Detect which cell encompasses the target text, then output its [X, Y] center coordinate. 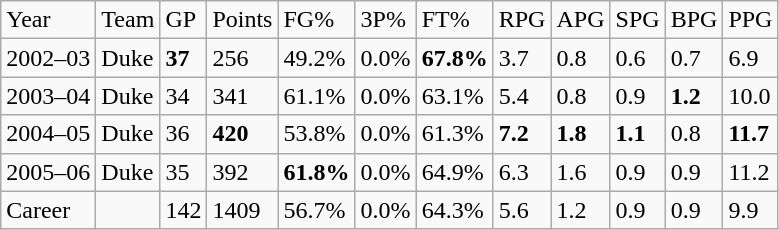
APG [580, 20]
67.8% [454, 58]
FT% [454, 20]
Team [128, 20]
2005–06 [48, 172]
64.3% [454, 210]
9.9 [750, 210]
RPG [522, 20]
63.1% [454, 96]
34 [184, 96]
341 [242, 96]
61.8% [316, 172]
10.0 [750, 96]
5.4 [522, 96]
36 [184, 134]
61.3% [454, 134]
2004–05 [48, 134]
5.6 [522, 210]
11.7 [750, 134]
GP [184, 20]
SPG [638, 20]
56.7% [316, 210]
6.9 [750, 58]
0.6 [638, 58]
Career [48, 210]
2002–03 [48, 58]
392 [242, 172]
Year [48, 20]
3P% [386, 20]
64.9% [454, 172]
37 [184, 58]
142 [184, 210]
420 [242, 134]
1.8 [580, 134]
53.8% [316, 134]
Points [242, 20]
11.2 [750, 172]
61.1% [316, 96]
7.2 [522, 134]
1.1 [638, 134]
256 [242, 58]
BPG [694, 20]
49.2% [316, 58]
FG% [316, 20]
35 [184, 172]
1.6 [580, 172]
0.7 [694, 58]
PPG [750, 20]
6.3 [522, 172]
1409 [242, 210]
3.7 [522, 58]
2003–04 [48, 96]
